Extract the [x, y] coordinate from the center of the cell holding the provided text.  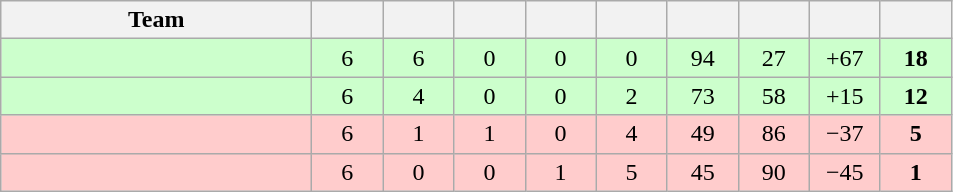
86 [774, 134]
45 [702, 172]
Team [156, 20]
27 [774, 58]
2 [632, 96]
−37 [844, 134]
+15 [844, 96]
−45 [844, 172]
18 [916, 58]
+67 [844, 58]
12 [916, 96]
49 [702, 134]
90 [774, 172]
58 [774, 96]
73 [702, 96]
94 [702, 58]
